Determine the [x, y] coordinate at the center of the cell enclosing the given text.  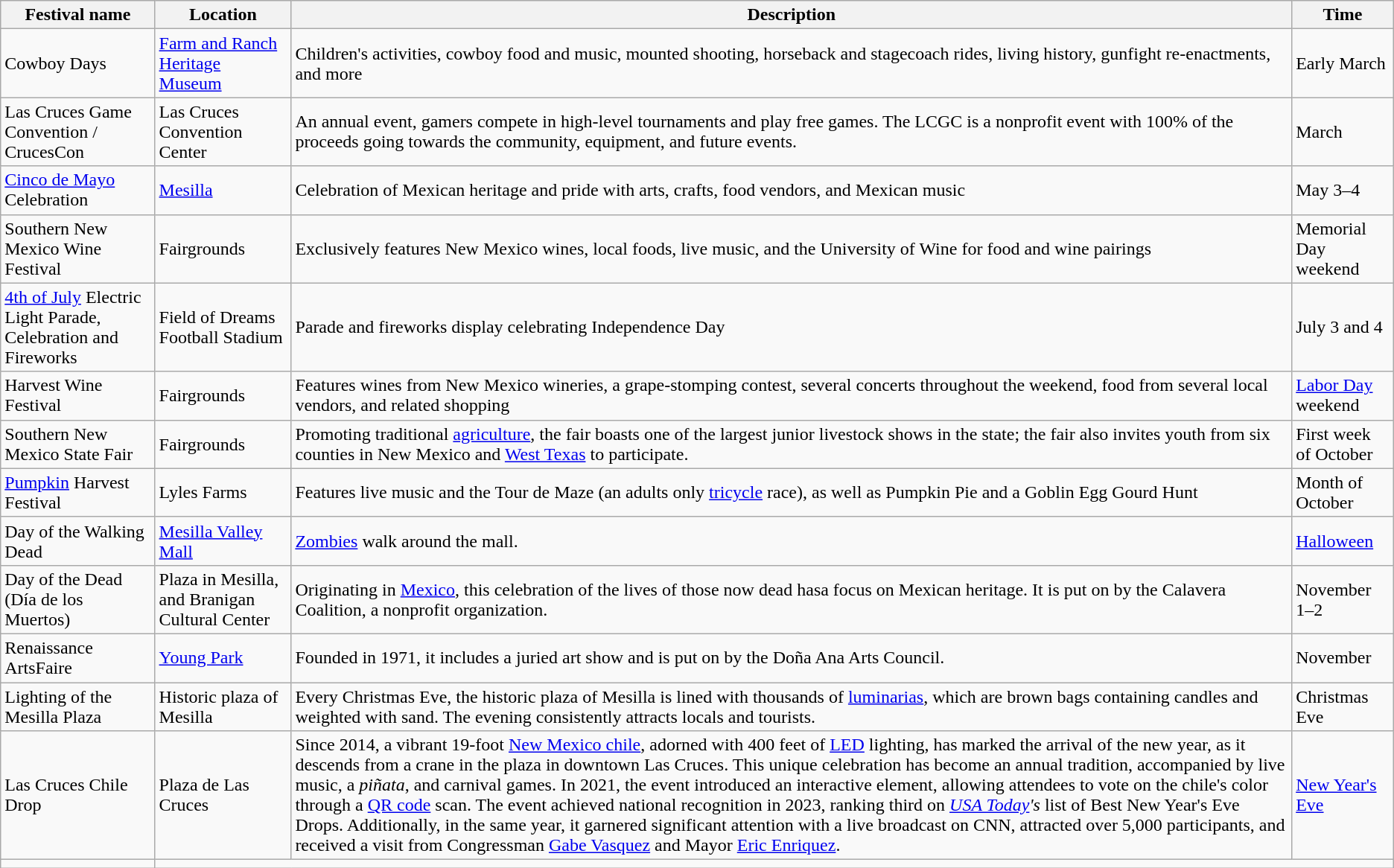
Renaissance ArtsFaire [77, 658]
Day of the Walking Dead [77, 540]
March [1343, 132]
Christmas Eve [1343, 706]
Parade and fireworks display celebrating Independence Day [792, 328]
Lighting of the Mesilla Plaza [77, 706]
Exclusively features New Mexico wines, local foods, live music, and the University of Wine for food and wine pairings [792, 249]
Day of the Dead (Día de los Muertos) [77, 599]
Description [792, 15]
Memorial Day weekend [1343, 249]
Harvest Wine Festival [77, 396]
Pumpkin Harvest Festival [77, 493]
First week of October [1343, 444]
Zombies walk around the mall. [792, 540]
July 3 and 4 [1343, 328]
Plaza de Las Cruces [223, 795]
Southern New Mexico State Fair [77, 444]
November [1343, 658]
November 1–2 [1343, 599]
Mesilla Valley Mall [223, 540]
Mesilla [223, 191]
Halloween [1343, 540]
Celebration of Mexican heritage and pride with arts, crafts, food vendors, and Mexican music [792, 191]
Early March [1343, 63]
Young Park [223, 658]
Plaza in Mesilla, and Branigan Cultural Center [223, 599]
Historic plaza of Mesilla [223, 706]
May 3–4 [1343, 191]
Southern New Mexico Wine Festival [77, 249]
Children's activities, cowboy food and music, mounted shooting, horseback and stagecoach rides, living history, gunfight re-enactments, and more [792, 63]
Las Cruces Game Convention / CrucesCon [77, 132]
Lyles Farms [223, 493]
Festival name [77, 15]
Farm and Ranch Heritage Museum [223, 63]
Cowboy Days [77, 63]
Features live music and the Tour de Maze (an adults only tricycle race), as well as Pumpkin Pie and a Goblin Egg Gourd Hunt [792, 493]
4th of July Electric Light Parade, Celebration and Fireworks [77, 328]
Field of Dreams Football Stadium [223, 328]
Las Cruces Convention Center [223, 132]
Las Cruces Chile Drop [77, 795]
Month of October [1343, 493]
Labor Day weekend [1343, 396]
Cinco de Mayo Celebration [77, 191]
Location [223, 15]
New Year's Eve [1343, 795]
Time [1343, 15]
Founded in 1971, it includes a juried art show and is put on by the Doña Ana Arts Council. [792, 658]
